Capture the cell that displays the provided text and extract its [x, y] central coordinate. 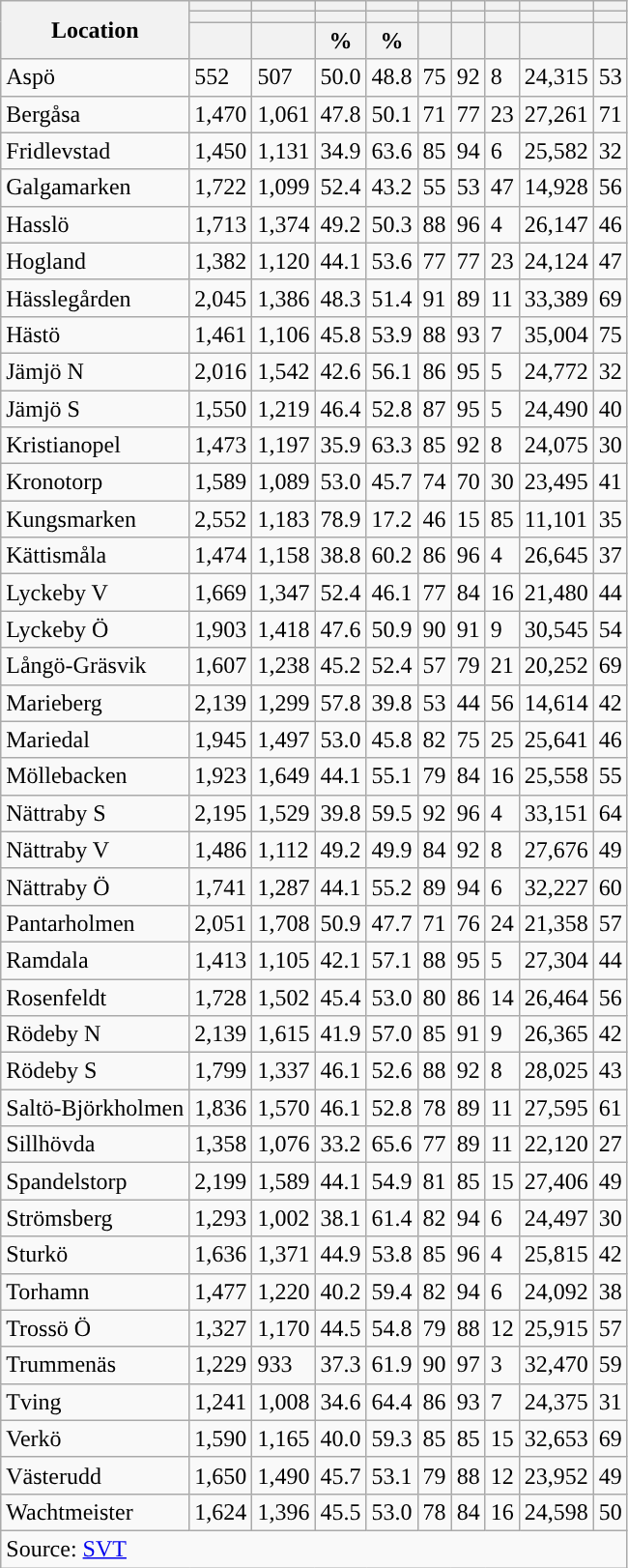
1,076 [284, 1145]
1,287 [284, 886]
Kättismåla [95, 556]
21 [502, 666]
1,502 [284, 997]
17.2 [392, 519]
1,002 [284, 1218]
55.2 [392, 886]
26,464 [557, 997]
35 [611, 519]
43.2 [392, 188]
60 [611, 886]
27,676 [557, 850]
33,151 [557, 813]
57.8 [340, 703]
38 [611, 1292]
1,708 [284, 923]
48.8 [392, 77]
Kristianopel [95, 446]
1,299 [284, 703]
24,497 [557, 1218]
Sturkö [95, 1255]
Fridlevstad [95, 151]
1,347 [284, 593]
64 [611, 813]
61.9 [392, 1365]
Möllebacken [95, 776]
24,124 [557, 261]
57.1 [392, 960]
1,542 [284, 371]
54.9 [392, 1181]
34.9 [340, 151]
Marieberg [95, 703]
1,486 [220, 850]
45.2 [340, 666]
2,016 [220, 371]
41 [611, 482]
20,252 [557, 666]
Kronotorp [95, 482]
59.4 [392, 1292]
27,261 [557, 114]
80 [435, 997]
97 [468, 1365]
63.6 [392, 151]
23,952 [557, 1475]
45.5 [340, 1512]
14,614 [557, 703]
25 [502, 740]
48.3 [340, 298]
Trummenäs [95, 1365]
26,147 [557, 224]
40 [611, 409]
22,120 [557, 1145]
50.0 [340, 77]
Lyckeby Ö [95, 629]
27,406 [557, 1181]
53.6 [392, 261]
1,477 [220, 1292]
Tving [95, 1402]
1,165 [284, 1438]
24,375 [557, 1402]
37.3 [340, 1365]
61 [611, 1108]
44.5 [340, 1328]
26,365 [557, 1034]
1,450 [220, 151]
24,598 [557, 1512]
1,105 [284, 960]
Ramdala [95, 960]
1,418 [284, 629]
1,713 [220, 224]
52.6 [392, 1071]
14 [502, 997]
53.1 [392, 1475]
1,158 [284, 556]
Lyckeby V [95, 593]
1,120 [284, 261]
1,106 [284, 334]
1,636 [220, 1255]
40.2 [340, 1292]
1,903 [220, 629]
1,293 [220, 1218]
1,570 [284, 1108]
30,545 [557, 629]
507 [284, 77]
38.1 [340, 1218]
2,045 [220, 298]
76 [468, 923]
1,473 [220, 446]
47.6 [340, 629]
32,227 [557, 886]
64.4 [392, 1402]
61.4 [392, 1218]
1,061 [284, 114]
1,183 [284, 519]
Hässlegården [95, 298]
42.1 [340, 960]
1,089 [284, 482]
Långö-Gräsvik [95, 666]
1,197 [284, 446]
1,170 [284, 1328]
70 [468, 482]
Source: SVT [315, 1549]
3 [502, 1365]
Västerudd [95, 1475]
42.6 [340, 371]
1,945 [220, 740]
50.3 [392, 224]
28,025 [557, 1071]
Trossö Ö [95, 1328]
Kungsmarken [95, 519]
Nättraby S [95, 813]
Nättraby Ö [95, 886]
1,722 [220, 188]
Verkö [95, 1438]
24,490 [557, 409]
Strömsberg [95, 1218]
78.9 [340, 519]
24 [502, 923]
1,413 [220, 960]
1,615 [284, 1034]
1,219 [284, 409]
46.4 [340, 409]
Rödeby N [95, 1034]
1,327 [220, 1328]
11,101 [557, 519]
32,470 [557, 1365]
Mariedal [95, 740]
1,728 [220, 997]
50.1 [392, 114]
54.8 [392, 1328]
1,497 [284, 740]
25,915 [557, 1328]
Bergåsa [95, 114]
1,799 [220, 1071]
27 [611, 1145]
45.4 [340, 997]
32,653 [557, 1438]
25,815 [557, 1255]
57.0 [392, 1034]
1,112 [284, 850]
1,374 [284, 224]
1,474 [220, 556]
24,315 [557, 77]
1,470 [220, 114]
49.9 [392, 850]
1,008 [284, 1402]
47.8 [340, 114]
27,304 [557, 960]
59.3 [392, 1438]
Wachtmeister [95, 1512]
2,051 [220, 923]
1,382 [220, 261]
24,092 [557, 1292]
Rödeby S [95, 1071]
14,928 [557, 188]
53.8 [392, 1255]
43 [611, 1071]
1,337 [284, 1071]
Hogland [95, 261]
Aspö [95, 77]
35.9 [340, 446]
1,358 [220, 1145]
Location [95, 30]
933 [284, 1365]
Jämjö S [95, 409]
Pantarholmen [95, 923]
33.2 [340, 1145]
24,772 [557, 371]
51.4 [392, 298]
1,220 [284, 1292]
2,199 [220, 1181]
37 [611, 556]
2,552 [220, 519]
1,099 [284, 188]
26,645 [557, 556]
1,461 [220, 334]
74 [435, 482]
1,741 [220, 886]
1,590 [220, 1438]
50 [611, 1512]
Hästö [95, 334]
552 [220, 77]
24,075 [557, 446]
Saltö-Björkholmen [95, 1108]
81 [435, 1181]
1,396 [284, 1512]
1,836 [220, 1108]
40.0 [340, 1438]
1,650 [220, 1475]
21,480 [557, 593]
1,490 [284, 1475]
1,607 [220, 666]
Spandelstorp [95, 1181]
65.6 [392, 1145]
Nättraby V [95, 850]
56.1 [392, 371]
Galgamarken [95, 188]
1,229 [220, 1365]
34.6 [340, 1402]
27,595 [557, 1108]
2,195 [220, 813]
54 [611, 629]
25,558 [557, 776]
21,358 [557, 923]
87 [435, 409]
1,386 [284, 298]
41.9 [340, 1034]
63.3 [392, 446]
60.2 [392, 556]
59.5 [392, 813]
Torhamn [95, 1292]
23,495 [557, 482]
Hasslö [95, 224]
Sillhövda [95, 1145]
44.9 [340, 1255]
1,371 [284, 1255]
25,641 [557, 740]
55.1 [392, 776]
Jämjö N [95, 371]
35,004 [557, 334]
33,389 [557, 298]
38.8 [340, 556]
59 [611, 1365]
1,550 [220, 409]
Rosenfeldt [95, 997]
1,529 [284, 813]
1,241 [220, 1402]
1,624 [220, 1512]
1,923 [220, 776]
1,649 [284, 776]
31 [611, 1402]
53.9 [392, 334]
25,582 [557, 151]
1,131 [284, 151]
1,669 [220, 593]
47.7 [392, 923]
1,238 [284, 666]
